Identify which cell holds the provided text, then report its (x, y) central coordinate. 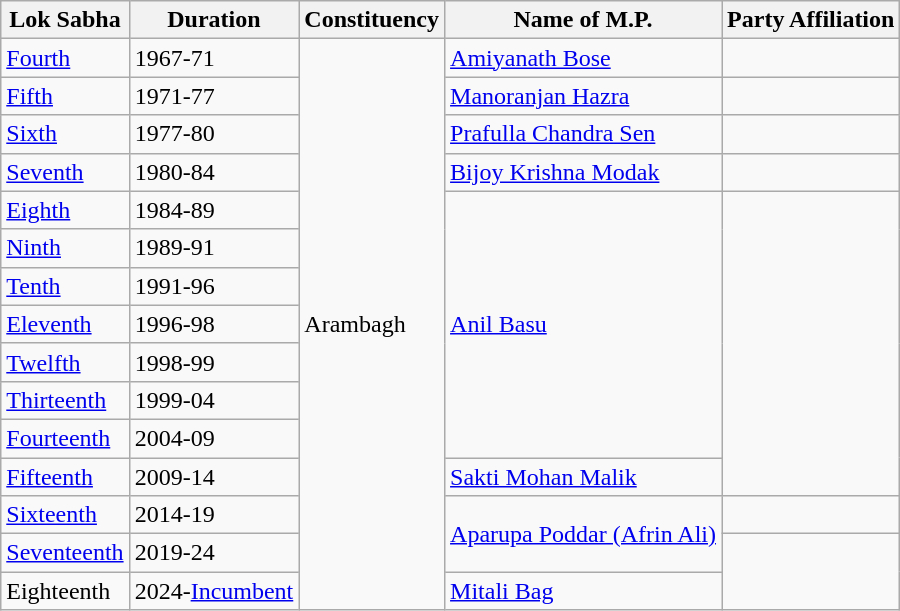
Fourth (65, 58)
Bijoy Krishna Modak (584, 172)
Party Affiliation (811, 20)
Seventh (65, 172)
Manoranjan Hazra (584, 96)
Amiyanath Bose (584, 58)
1996-98 (214, 324)
Lok Sabha (65, 20)
Ninth (65, 248)
1967-71 (214, 58)
2004-09 (214, 438)
1980-84 (214, 172)
Anil Basu (584, 324)
Thirteenth (65, 400)
2009-14 (214, 477)
Eleventh (65, 324)
2014-19 (214, 515)
Eighth (65, 210)
1998-99 (214, 362)
Sakti Mohan Malik (584, 477)
Duration (214, 20)
1999-04 (214, 400)
Fifteenth (65, 477)
Aparupa Poddar (Afrin Ali) (584, 534)
Tenth (65, 286)
Sixth (65, 134)
Mitali Bag (584, 591)
2019-24 (214, 553)
Fourteenth (65, 438)
2024-Incumbent (214, 591)
Constituency (372, 20)
Sixteenth (65, 515)
Eighteenth (65, 591)
Prafulla Chandra Sen (584, 134)
Seventeenth (65, 553)
Name of M.P. (584, 20)
Fifth (65, 96)
1989-91 (214, 248)
Arambagh (372, 324)
1971-77 (214, 96)
1977-80 (214, 134)
1991-96 (214, 286)
1984-89 (214, 210)
Twelfth (65, 362)
